Provide the [x, y] coordinate of the cell's center where the given text is located.  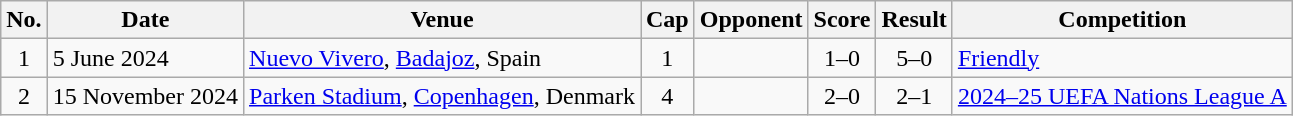
5–0 [914, 58]
Nuevo Vivero, Badajoz, Spain [442, 58]
Opponent [751, 20]
5 June 2024 [145, 58]
2–1 [914, 96]
4 [667, 96]
2–0 [842, 96]
Competition [1122, 20]
2 [24, 96]
Venue [442, 20]
Cap [667, 20]
Result [914, 20]
Date [145, 20]
15 November 2024 [145, 96]
1–0 [842, 58]
Score [842, 20]
2024–25 UEFA Nations League A [1122, 96]
No. [24, 20]
Parken Stadium, Copenhagen, Denmark [442, 96]
Friendly [1122, 58]
